Provide the [x, y] coordinate of the cell's center where the given text is located.  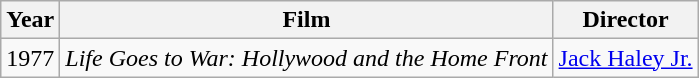
Year [30, 20]
Jack Haley Jr. [626, 58]
Film [306, 20]
Director [626, 20]
1977 [30, 58]
Life Goes to War: Hollywood and the Home Front [306, 58]
